Pinpoint the cell where the given text exists, returning its (x, y) midpoint coordinate. 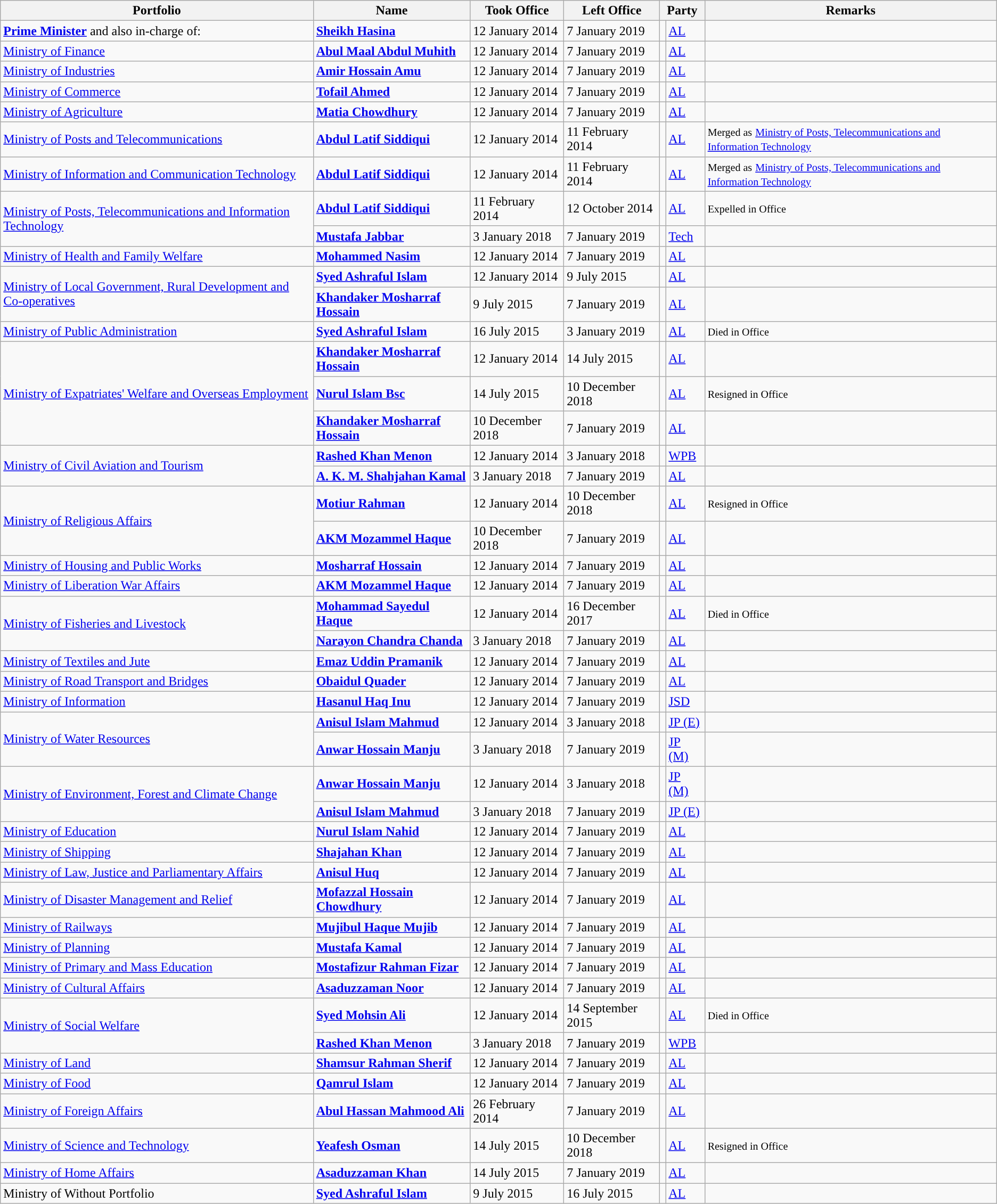
Anisul Huq (392, 872)
A. K. M. Shahjahan Kamal (392, 476)
Ministry of Finance (157, 51)
Mosharraf Hossain (392, 566)
Mohammed Nasim (392, 256)
Mohammad Sayedul Haque (392, 613)
Expelled in Office (851, 209)
Obaidul Quader (392, 681)
JSD (685, 701)
Nurul Islam Bsc (392, 394)
Ministry of Industries (157, 71)
Ministry of Liberation War Affairs (157, 586)
Ministry of Expatriates' Welfare and Overseas Employment (157, 394)
Mustafa Jabbar (392, 236)
Ministry of Local Government, Rural Development and Co-operatives (157, 294)
Name (392, 11)
Tofail Ahmed (392, 92)
Remarks (851, 11)
Ministry of Science and Technology (157, 1146)
14 September 2015 (612, 1015)
Ministry of Railways (157, 927)
Ministry of Information (157, 701)
Ministry of Fisheries and Livestock (157, 623)
Asaduzzaman Khan (392, 1173)
3 January 2019 (612, 332)
Mustafa Kamal (392, 947)
Ministry of Food (157, 1083)
Narayon Chandra Chanda (392, 641)
Ministry of Information and Communication Technology (157, 174)
Tech (685, 236)
Qamrul Islam (392, 1083)
Ministry of Without Portfolio (157, 1193)
Ministry of Home Affairs (157, 1173)
Mujibul Haque Mujib (392, 927)
16 December 2017 (612, 613)
Ministry of Land (157, 1063)
Asaduzzaman Noor (392, 988)
Ministry of Education (157, 832)
Abul Hassan Mahmood Ali (392, 1111)
Party (682, 11)
Ministry of Shipping (157, 852)
Emaz Uddin Pramanik (392, 661)
Ministry of Textiles and Jute (157, 661)
Nurul Islam Nahid (392, 832)
Ministry of Health and Family Welfare (157, 256)
Motiur Rahman (392, 504)
Ministry of Civil Aviation and Tourism (157, 466)
Abul Maal Abdul Muhith (392, 51)
Ministry of Social Welfare (157, 1026)
12 October 2014 (612, 209)
Matia Chowdhury (392, 112)
Ministry of Foreign Affairs (157, 1111)
26 February 2014 (517, 1111)
Ministry of Agriculture (157, 112)
Ministry of Road Transport and Bridges (157, 681)
Ministry of Water Resources (157, 739)
Ministry of Primary and Mass Education (157, 968)
Amir Hossain Amu (392, 71)
Ministry of Religious Affairs (157, 521)
Ministry of Cultural Affairs (157, 988)
Yeafesh Osman (392, 1146)
Portfolio (157, 11)
Ministry of Posts, Telecommunications and Information Technology (157, 218)
Mostafizur Rahman Fizar (392, 968)
Took Office (517, 11)
Shajahan Khan (392, 852)
Hasanul Haq Inu (392, 701)
Ministry of Planning (157, 947)
Ministry of Environment, Forest and Climate Change (157, 795)
Ministry of Law, Justice and Parliamentary Affairs (157, 872)
Ministry of Posts and Telecommunications (157, 140)
Ministry of Public Administration (157, 332)
Mofazzal Hossain Chowdhury (392, 900)
Ministry of Housing and Public Works (157, 566)
Left Office (612, 11)
Ministry of Disaster Management and Relief (157, 900)
Syed Mohsin Ali (392, 1015)
Sheikh Hasina (392, 31)
Shamsur Rahman Sherif (392, 1063)
Prime Minister and also in-charge of: (157, 31)
Ministry of Commerce (157, 92)
